Provide the [X, Y] coordinate of the cell's center where the given text is located.  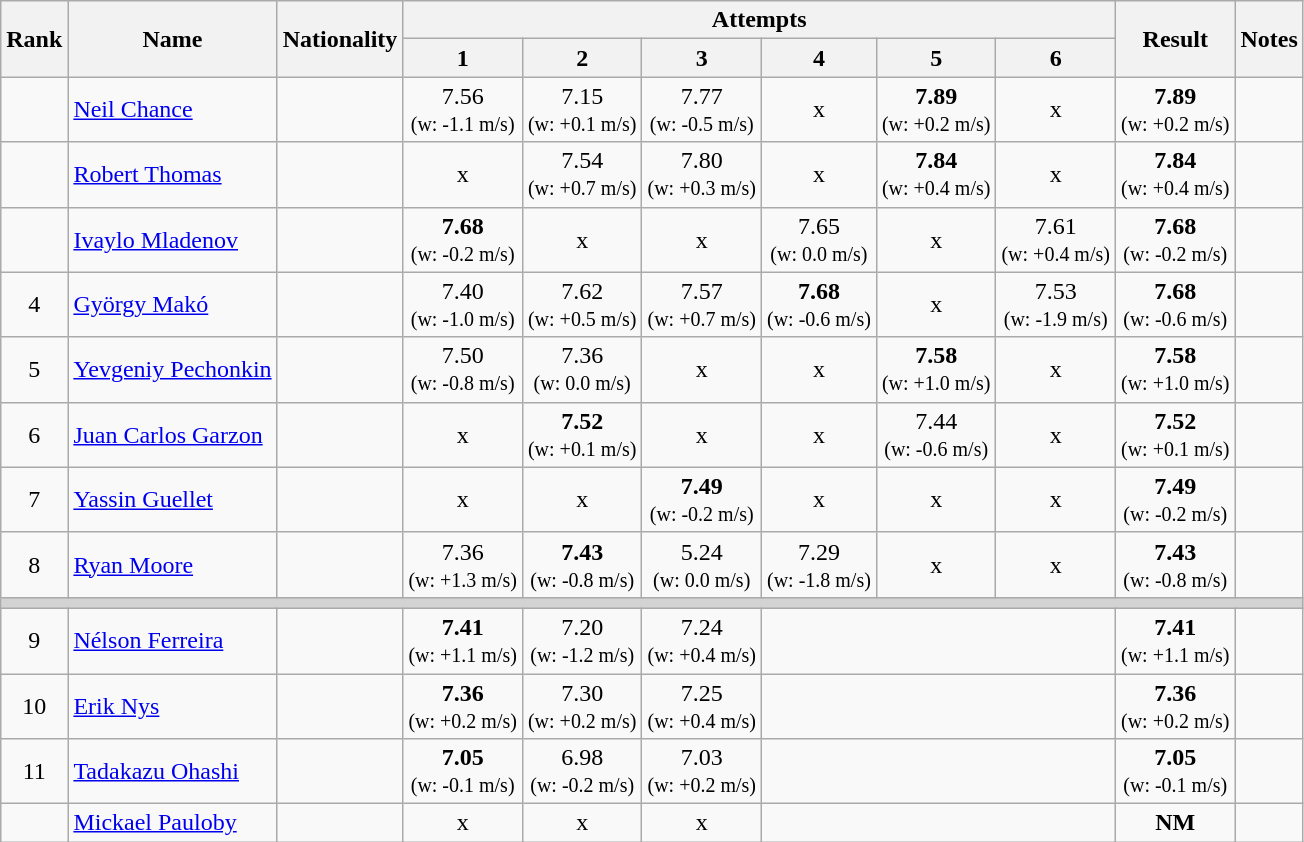
7.68 (w: -0.2 m/s) [1175, 240]
7.77(w: -0.5 m/s) [702, 110]
7.40(w: -1.0 m/s) [463, 304]
7.36(w: +1.3 m/s) [463, 564]
Notes [1269, 39]
7.68(w: -0.6 m/s) [818, 304]
Mickael Pauloby [172, 823]
7.52 (w: +0.1 m/s) [1175, 434]
Nélson Ferreira [172, 640]
7.03(w: +0.2 m/s) [702, 772]
7.80(w: +0.3 m/s) [702, 174]
1 [463, 58]
11 [34, 772]
7 [34, 500]
7.49(w: -0.2 m/s) [702, 500]
Erik Nys [172, 706]
7.57(w: +0.7 m/s) [702, 304]
2 [582, 58]
7.05(w: -0.1 m/s) [463, 772]
7.52(w: +0.1 m/s) [582, 434]
7.62(w: +0.5 m/s) [582, 304]
7.43(w: -0.8 m/s) [582, 564]
5.24(w: 0.0 m/s) [702, 564]
Ivaylo Mladenov [172, 240]
6.98(w: -0.2 m/s) [582, 772]
9 [34, 640]
7.29(w: -1.8 m/s) [818, 564]
7.58(w: +1.0 m/s) [936, 370]
7.36 (w: +0.2 m/s) [1175, 706]
7.53(w: -1.9 m/s) [1056, 304]
Name [172, 39]
7.41 (w: +1.1 m/s) [1175, 640]
Juan Carlos Garzon [172, 434]
7.54(w: +0.7 m/s) [582, 174]
Tadakazu Ohashi [172, 772]
7.50(w: -0.8 m/s) [463, 370]
7.15(w: +0.1 m/s) [582, 110]
7.68(w: -0.2 m/s) [463, 240]
7.43 (w: -0.8 m/s) [1175, 564]
7.25(w: +0.4 m/s) [702, 706]
7.61(w: +0.4 m/s) [1056, 240]
7.44(w: -0.6 m/s) [936, 434]
7.89 (w: +0.2 m/s) [1175, 110]
Result [1175, 39]
Ryan Moore [172, 564]
7.65(w: 0.0 m/s) [818, 240]
7.24(w: +0.4 m/s) [702, 640]
7.36(w: +0.2 m/s) [463, 706]
NM [1175, 823]
7.68 (w: -0.6 m/s) [1175, 304]
7.36(w: 0.0 m/s) [582, 370]
7.84 (w: +0.4 m/s) [1175, 174]
7.30(w: +0.2 m/s) [582, 706]
7.49 (w: -0.2 m/s) [1175, 500]
Yassin Guellet [172, 500]
7.56(w: -1.1 m/s) [463, 110]
7.20(w: -1.2 m/s) [582, 640]
Attempts [760, 20]
7.89(w: +0.2 m/s) [936, 110]
7.41(w: +1.1 m/s) [463, 640]
Yevgeniy Pechonkin [172, 370]
7.05 (w: -0.1 m/s) [1175, 772]
Nationality [340, 39]
8 [34, 564]
3 [702, 58]
Rank [34, 39]
10 [34, 706]
7.58 (w: +1.0 m/s) [1175, 370]
Robert Thomas [172, 174]
Neil Chance [172, 110]
György Makó [172, 304]
7.84(w: +0.4 m/s) [936, 174]
